Return the [X, Y] coordinate for the center point of the cell that contains the specified text.  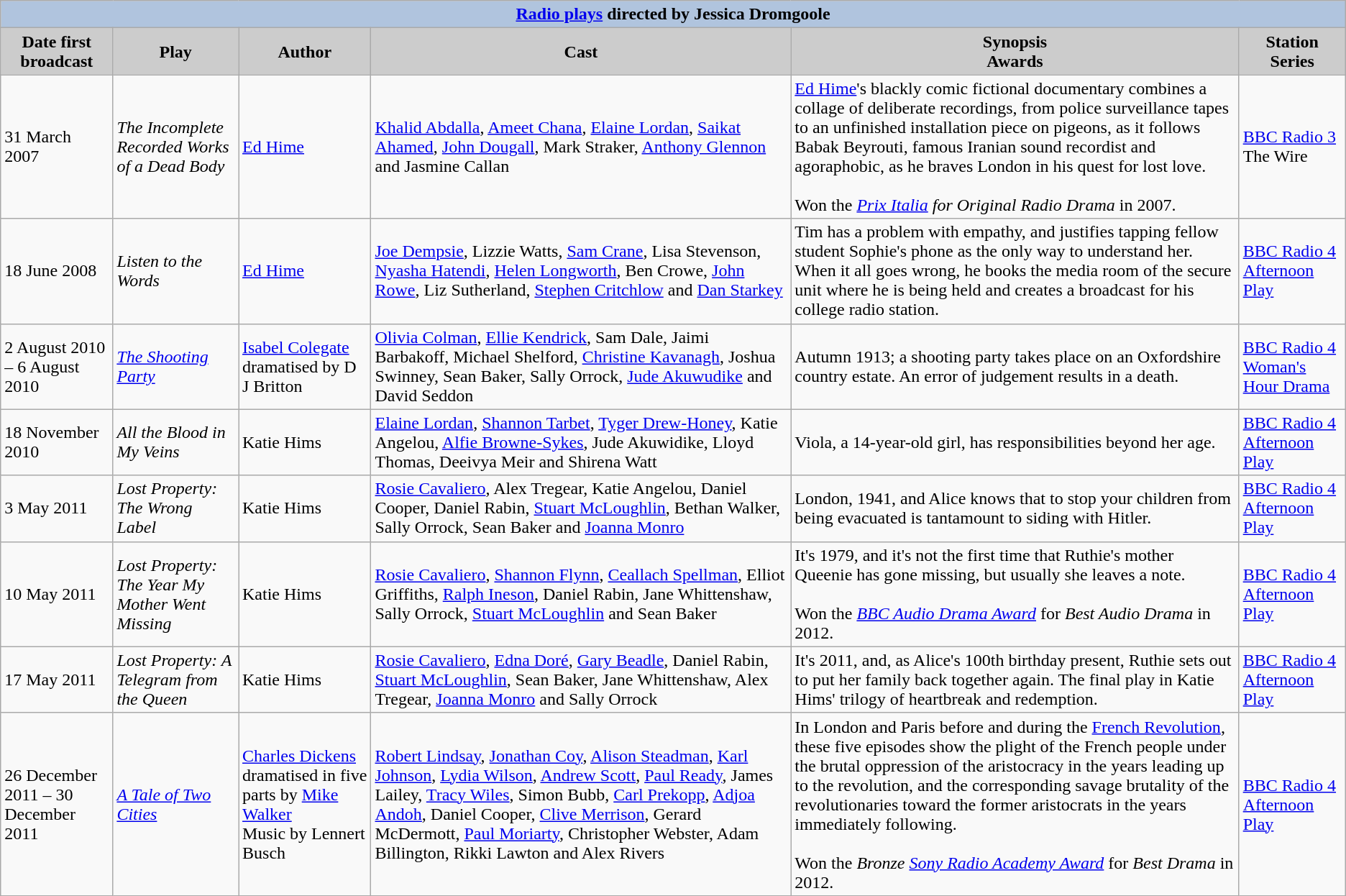
Autumn 1913; a shooting party takes place on an Oxfordshire country estate. An error of judgement results in a death. [1015, 367]
The Incomplete Recorded Works of a Dead Body [175, 147]
Isabel Colegate dramatised by D J Britton [305, 367]
Play [175, 52]
17 May 2011 [57, 680]
Cast [581, 52]
Viola, a 14-year-old girl, has responsibilities beyond her age. [1015, 442]
2 August 2010 – 6 August 2010 [57, 367]
StationSeries [1292, 52]
Date first broadcast [57, 52]
SynopsisAwards [1015, 52]
The Shooting Party [175, 367]
BBC Radio 3 The Wire [1292, 147]
Lost Property: The Year My Mother Went Missing [175, 594]
Charles Dickens dramatised in five parts by Mike WalkerMusic by Lennert Busch [305, 804]
BBC Radio 4 Woman's Hour Drama [1292, 367]
London, 1941, and Alice knows that to stop your children from being evacuated is tantamount to siding with Hitler. [1015, 508]
26 December 2011 – 30 December 2011 [57, 804]
31 March 2007 [57, 147]
Rosie Cavaliero, Edna Doré, Gary Beadle, Daniel Rabin, Stuart McLoughlin, Sean Baker, Jane Whittenshaw, Alex Tregear, Joanna Monro and Sally Orrock [581, 680]
Elaine Lordan, Shannon Tarbet, Tyger Drew-Honey, Katie Angelou, Alfie Browne-Sykes, Jude Akuwidike, Lloyd Thomas, Deeivya Meir and Shirena Watt [581, 442]
10 May 2011 [57, 594]
Khalid Abdalla, Ameet Chana, Elaine Lordan, Saikat Ahamed, John Dougall, Mark Straker, Anthony Glennon and Jasmine Callan [581, 147]
18 November 2010 [57, 442]
Lost Property: A Telegram from the Queen [175, 680]
Listen to the Words [175, 271]
A Tale of Two Cities [175, 804]
Radio plays directed by Jessica Dromgoole [673, 14]
All the Blood in My Veins [175, 442]
18 June 2008 [57, 271]
3 May 2011 [57, 508]
Author [305, 52]
Lost Property: The Wrong Label [175, 508]
